Find where the given text appears and provide that cell's center as (x, y) coordinate. 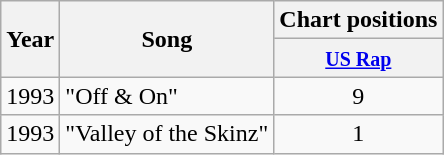
"Valley of the Skinz" (167, 134)
US Rap (358, 58)
Chart positions (358, 20)
Year (30, 39)
1 (358, 134)
"Off & On" (167, 96)
9 (358, 96)
Song (167, 39)
